Identify which cell holds the provided text, then report its (x, y) central coordinate. 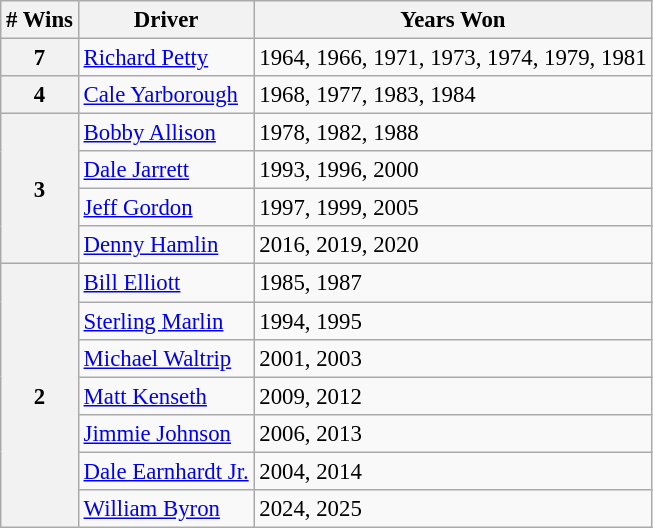
3 (40, 189)
2001, 2003 (453, 358)
Bill Elliott (166, 283)
Dale Jarrett (166, 170)
# Wins (40, 20)
Driver (166, 20)
2016, 2019, 2020 (453, 245)
Jeff Gordon (166, 208)
7 (40, 58)
Years Won (453, 20)
Michael Waltrip (166, 358)
Dale Earnhardt Jr. (166, 471)
2 (40, 396)
1985, 1987 (453, 283)
Matt Kenseth (166, 396)
1968, 1977, 1983, 1984 (453, 95)
1993, 1996, 2000 (453, 170)
Jimmie Johnson (166, 433)
Bobby Allison (166, 133)
Denny Hamlin (166, 245)
4 (40, 95)
William Byron (166, 509)
Sterling Marlin (166, 321)
1994, 1995 (453, 321)
2024, 2025 (453, 509)
1997, 1999, 2005 (453, 208)
2006, 2013 (453, 433)
1978, 1982, 1988 (453, 133)
Cale Yarborough (166, 95)
Richard Petty (166, 58)
2009, 2012 (453, 396)
2004, 2014 (453, 471)
1964, 1966, 1971, 1973, 1974, 1979, 1981 (453, 58)
